Output the [x, y] coordinate of the center of the cell containing the given text.  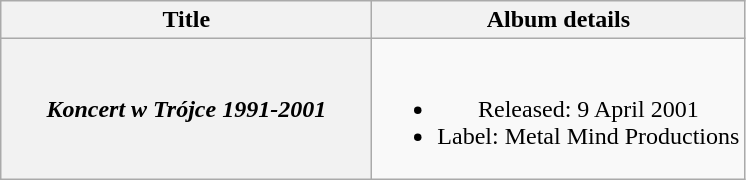
Released: 9 April 2001Label: Metal Mind Productions [558, 109]
Album details [558, 20]
Title [186, 20]
Koncert w Trójce 1991-2001 [186, 109]
